Pinpoint the cell where the given text exists, returning its (x, y) midpoint coordinate. 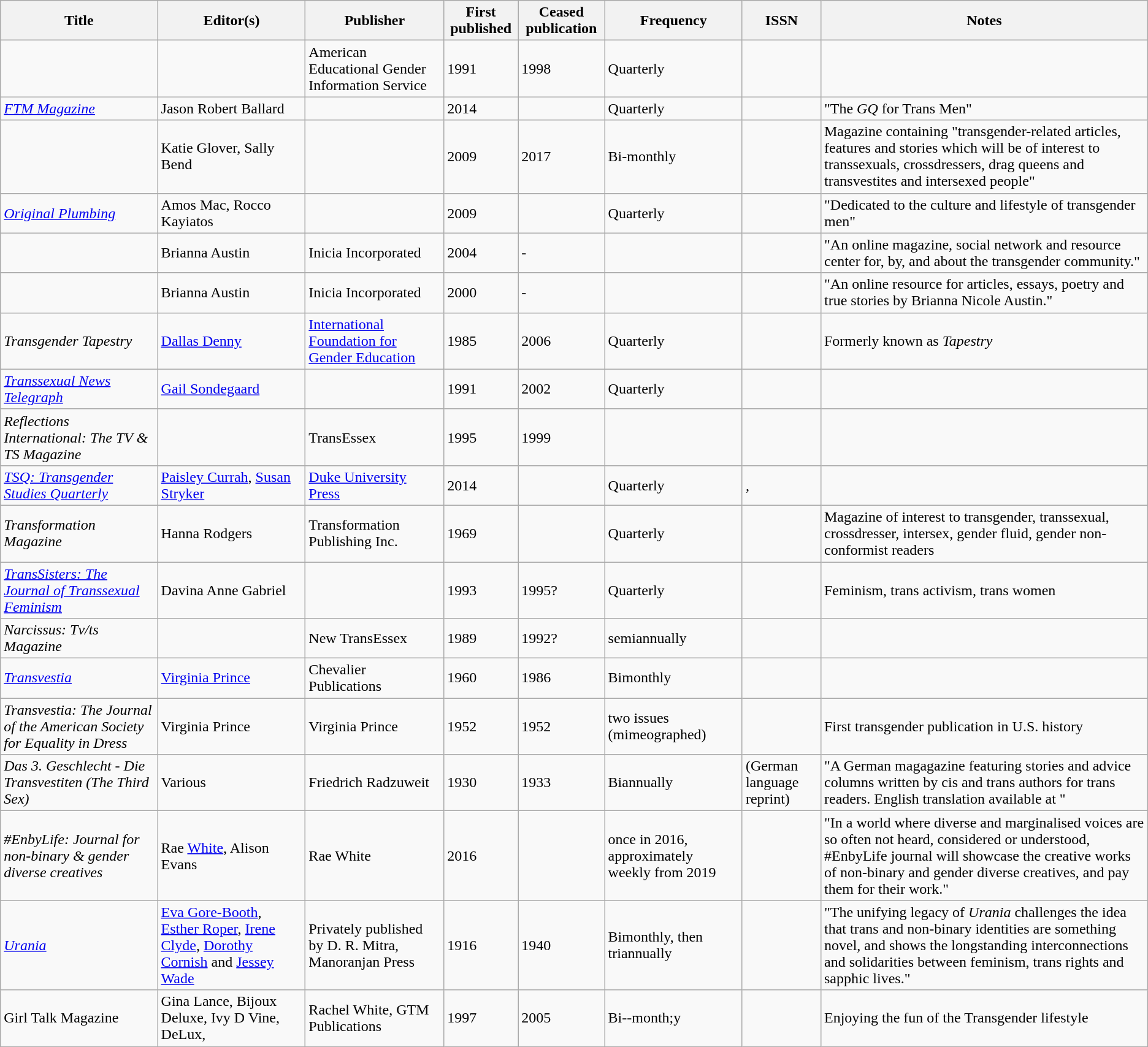
Transgender Tapestry (79, 341)
1995 (481, 437)
2002 (562, 389)
2016 (481, 856)
First transgender publication in U.S. history (984, 726)
once in 2016, approximately weekly from 2019 (673, 856)
Rae White (375, 856)
1969 (481, 533)
International Foundation for Gender Education (375, 341)
American Educational Gender Information Service (375, 69)
"The GQ for Trans Men" (984, 109)
1933 (562, 783)
2006 (562, 341)
Girl Talk Magazine (79, 1018)
Transvestia (79, 678)
2000 (481, 293)
1993 (481, 590)
1940 (562, 945)
Various (232, 783)
Hanna Rodgers (232, 533)
ISSN (781, 21)
Bimonthly, then triannually (673, 945)
"An online magazine, social network and resource center for, by, and about the transgender community." (984, 253)
Chevalier Publications (375, 678)
Transformation Publishing Inc. (375, 533)
two issues(mimeographed) (673, 726)
1960 (481, 678)
2004 (481, 253)
1997 (481, 1018)
TransEssex (375, 437)
FTM Magazine (79, 109)
New TransEssex (375, 639)
Eva Gore-Booth, Esther Roper, Irene Clyde, Dorothy Cornish and Jessey Wade (232, 945)
Enjoying the fun of the Transgender lifestyle (984, 1018)
Magazine of interest to transgender, transsexual, crossdresser, intersex, gender fluid, gender non-conformist readers (984, 533)
Feminism, trans activism, trans women (984, 590)
2017 (562, 157)
Transvestia: The Journal of the American Society for Equality in Dress (79, 726)
Davina Anne Gabriel (232, 590)
Gina Lance, Bijoux Deluxe, Ivy D Vine, DeLux, (232, 1018)
1985 (481, 341)
1999 (562, 437)
semiannually (673, 639)
Publisher (375, 21)
(German language reprint) (781, 783)
Original Plumbing (79, 213)
2005 (562, 1018)
Bimonthly (673, 678)
Gail Sondegaard (232, 389)
First published (481, 21)
1930 (481, 783)
1992? (562, 639)
1995? (562, 590)
Privately published by D. R. Mitra, Manoranjan Press (375, 945)
Reflections International: The TV & TS Magazine (79, 437)
Editor(s) (232, 21)
Amos Mac, Rocco Kayiatos (232, 213)
"An online resource for articles, essays, poetry and true stories by Brianna Nicole Austin." (984, 293)
1986 (562, 678)
Notes (984, 21)
TSQ: Transgender Studies Quarterly (79, 485)
Katie Glover, Sally Bend (232, 157)
TransSisters: The Journal of Transsexual Feminism (79, 590)
Urania (79, 945)
Transsexual News Telegraph (79, 389)
Das 3. Geschlecht - Die Transvestiten (The Third Sex) (79, 783)
Title (79, 21)
Rachel White, GTM Publications (375, 1018)
Rae White, Alison Evans (232, 856)
"Dedicated to the culture and lifestyle of transgender men" (984, 213)
Biannually (673, 783)
Paisley Currah, Susan Stryker (232, 485)
Dallas Denny (232, 341)
Friedrich Radzuweit (375, 783)
, (781, 485)
#EnbyLife: Journal for non-binary & gender diverse creatives (79, 856)
Bi--month;y (673, 1018)
Transformation Magazine (79, 533)
Frequency (673, 21)
"A German magagazine featuring stories and advice columns written by cis and trans authors for trans readers. English translation available at " (984, 783)
Duke University Press (375, 485)
Ceased publication (562, 21)
1998 (562, 69)
Bi-monthly (673, 157)
1989 (481, 639)
Jason Robert Ballard (232, 109)
Formerly known as Tapestry (984, 341)
Narcissus: Tv/ts Magazine (79, 639)
1916 (481, 945)
